Pinpoint the cell where the given text exists, returning its [X, Y] midpoint coordinate. 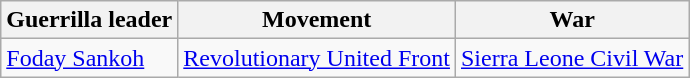
Revolutionary United Front [317, 58]
Foday Sankoh [90, 58]
Movement [317, 20]
Guerrilla leader [90, 20]
War [572, 20]
Sierra Leone Civil War [572, 58]
